Provide the [x, y] coordinate of the cell's center where the given text is located.  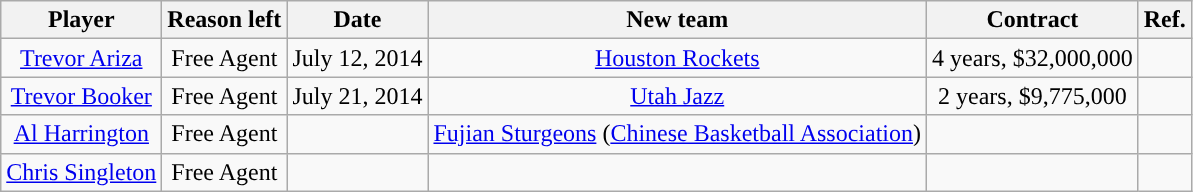
July 21, 2014 [358, 96]
Al Harrington [82, 134]
Fujian Sturgeons (Chinese Basketball Association) [678, 134]
Player [82, 20]
Utah Jazz [678, 96]
Date [358, 20]
Ref. [1164, 20]
Reason left [224, 20]
Trevor Ariza [82, 58]
4 years, $32,000,000 [1033, 58]
2 years, $9,775,000 [1033, 96]
Chris Singleton [82, 172]
Trevor Booker [82, 96]
July 12, 2014 [358, 58]
Contract [1033, 20]
Houston Rockets [678, 58]
New team [678, 20]
